Determine the [x, y] coordinate at the center of the cell enclosing the given text.  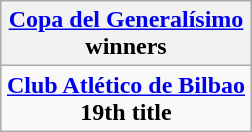
Copa del Generalísimowinners [126, 34]
Club Atlético de Bilbao19th title [126, 98]
